Return (X, Y) of the center of cell containing provided text 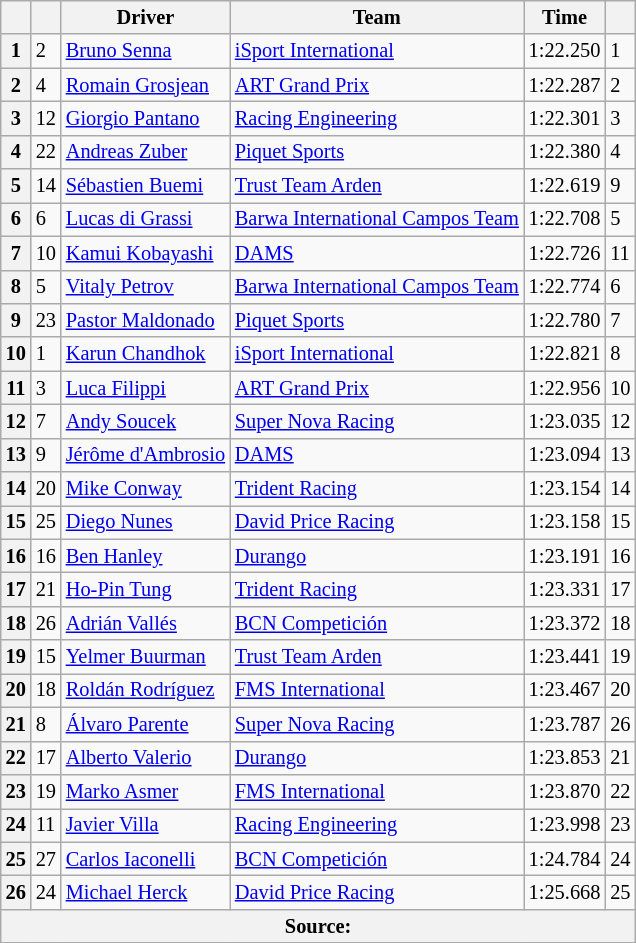
1:22.956 (565, 388)
Karun Chandhok (146, 354)
Michael Herck (146, 892)
1:23.787 (565, 724)
Bruno Senna (146, 51)
Romain Grosjean (146, 85)
1:22.726 (565, 253)
Pastor Maldonado (146, 320)
Yelmer Buurman (146, 657)
Giorgio Pantano (146, 118)
Mike Conway (146, 489)
Carlos Iaconelli (146, 859)
1:22.287 (565, 85)
1:22.821 (565, 354)
Marko Asmer (146, 791)
Andy Soucek (146, 421)
Lucas di Grassi (146, 219)
1:23.870 (565, 791)
Andreas Zuber (146, 152)
Vitaly Petrov (146, 287)
Diego Nunes (146, 522)
1:22.250 (565, 51)
Team (377, 17)
1:23.853 (565, 758)
Driver (146, 17)
1:25.668 (565, 892)
Adrián Vallés (146, 623)
1:23.154 (565, 489)
Alberto Valerio (146, 758)
Sébastien Buemi (146, 186)
Ho-Pin Tung (146, 589)
1:23.158 (565, 522)
1:23.998 (565, 825)
Time (565, 17)
Javier Villa (146, 825)
1:23.035 (565, 421)
Luca Filippi (146, 388)
1:22.380 (565, 152)
Roldán Rodríguez (146, 690)
Source: (318, 926)
1:23.441 (565, 657)
1:23.094 (565, 455)
1:23.191 (565, 556)
1:22.301 (565, 118)
1:23.372 (565, 623)
Álvaro Parente (146, 724)
1:22.774 (565, 287)
Ben Hanley (146, 556)
1:23.331 (565, 589)
1:22.708 (565, 219)
27 (46, 859)
1:22.780 (565, 320)
Jérôme d'Ambrosio (146, 455)
Kamui Kobayashi (146, 253)
1:23.467 (565, 690)
1:22.619 (565, 186)
1:24.784 (565, 859)
